Extract the [X, Y] coordinate from the center of the cell holding the provided text.  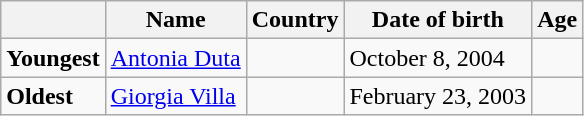
Country [295, 20]
Antonia Duta [176, 58]
Giorgia Villa [176, 96]
Oldest [53, 96]
Youngest [53, 58]
February 23, 2003 [438, 96]
Age [558, 20]
Name [176, 20]
October 8, 2004 [438, 58]
Date of birth [438, 20]
